Provide the [X, Y] coordinate of the cell's center where the given text is located.  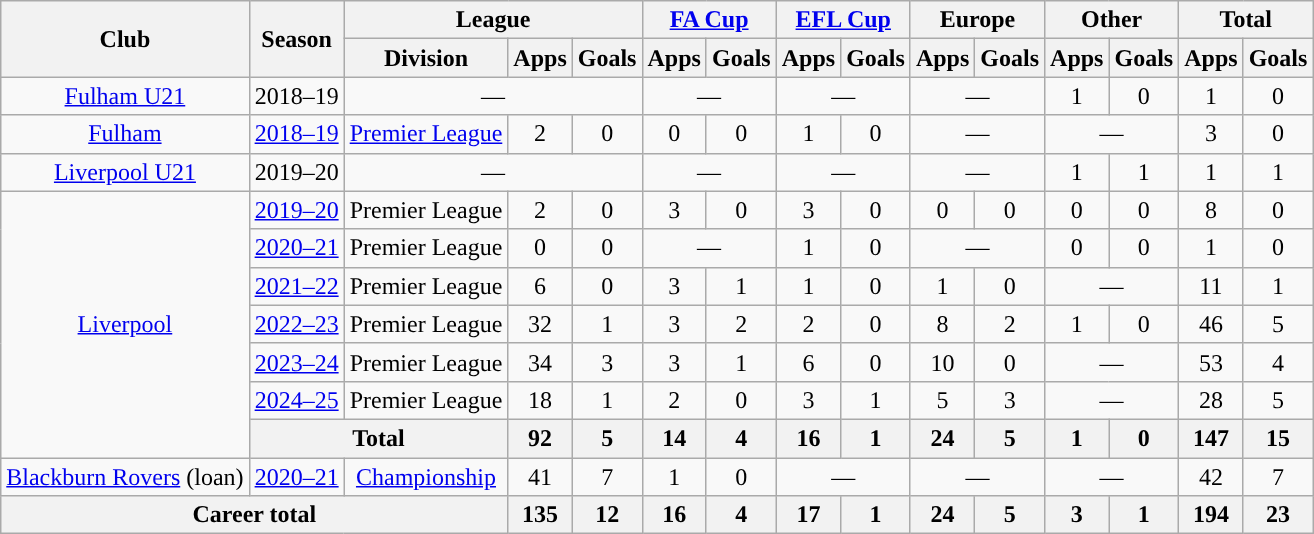
Championship [426, 477]
2024–25 [296, 400]
Other [1112, 20]
Career total [254, 515]
EFL Cup [843, 20]
92 [540, 438]
Fulham U21 [125, 96]
15 [1278, 438]
Europe [977, 20]
10 [942, 362]
147 [1211, 438]
2021–22 [296, 286]
Season [296, 39]
135 [540, 515]
14 [674, 438]
Club [125, 39]
28 [1211, 400]
2022–23 [296, 324]
Fulham [125, 134]
11 [1211, 286]
Liverpool [125, 324]
34 [540, 362]
2023–24 [296, 362]
18 [540, 400]
17 [808, 515]
46 [1211, 324]
12 [607, 515]
194 [1211, 515]
53 [1211, 362]
Blackburn Rovers (loan) [125, 477]
42 [1211, 477]
Division [426, 58]
41 [540, 477]
32 [540, 324]
Liverpool U21 [125, 172]
League [493, 20]
23 [1278, 515]
FA Cup [709, 20]
